Return the [X, Y] coordinate for the center point of the cell that contains the specified text.  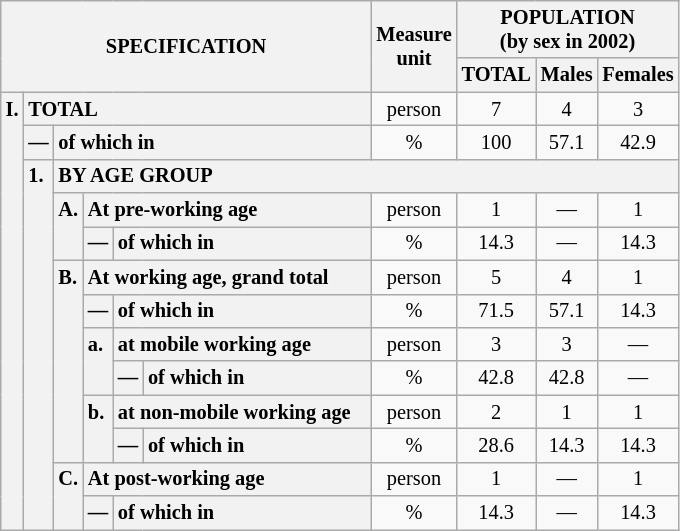
5 [496, 277]
28.6 [496, 445]
at non-mobile working age [242, 412]
71.5 [496, 311]
C. [68, 496]
B. [68, 361]
1. [38, 344]
At working age, grand total [227, 277]
Females [638, 75]
SPECIFICATION [186, 46]
A. [68, 226]
BY AGE GROUP [366, 176]
42.9 [638, 142]
At post-working age [227, 479]
b. [98, 428]
7 [496, 109]
Measure unit [414, 46]
I. [12, 311]
a. [98, 360]
at mobile working age [242, 344]
At pre-working age [227, 210]
POPULATION (by sex in 2002) [568, 29]
Males [567, 75]
2 [496, 412]
100 [496, 142]
